Output the (x, y) coordinate of the center of the cell containing the given text.  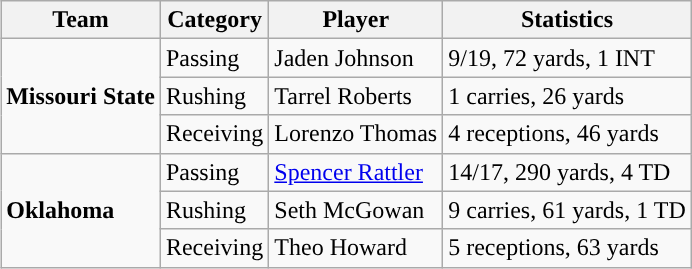
Spencer Rattler (356, 172)
5 receptions, 63 yards (568, 248)
Team (81, 20)
Jaden Johnson (356, 58)
1 carries, 26 yards (568, 96)
9/19, 72 yards, 1 INT (568, 58)
Tarrel Roberts (356, 96)
Player (356, 20)
14/17, 290 yards, 4 TD (568, 172)
Theo Howard (356, 248)
9 carries, 61 yards, 1 TD (568, 210)
Seth McGowan (356, 210)
Missouri State (81, 96)
Oklahoma (81, 210)
Category (214, 20)
Statistics (568, 20)
Lorenzo Thomas (356, 134)
4 receptions, 46 yards (568, 134)
